For the text-containing cell, return its midpoint in (x, y) coordinate format. 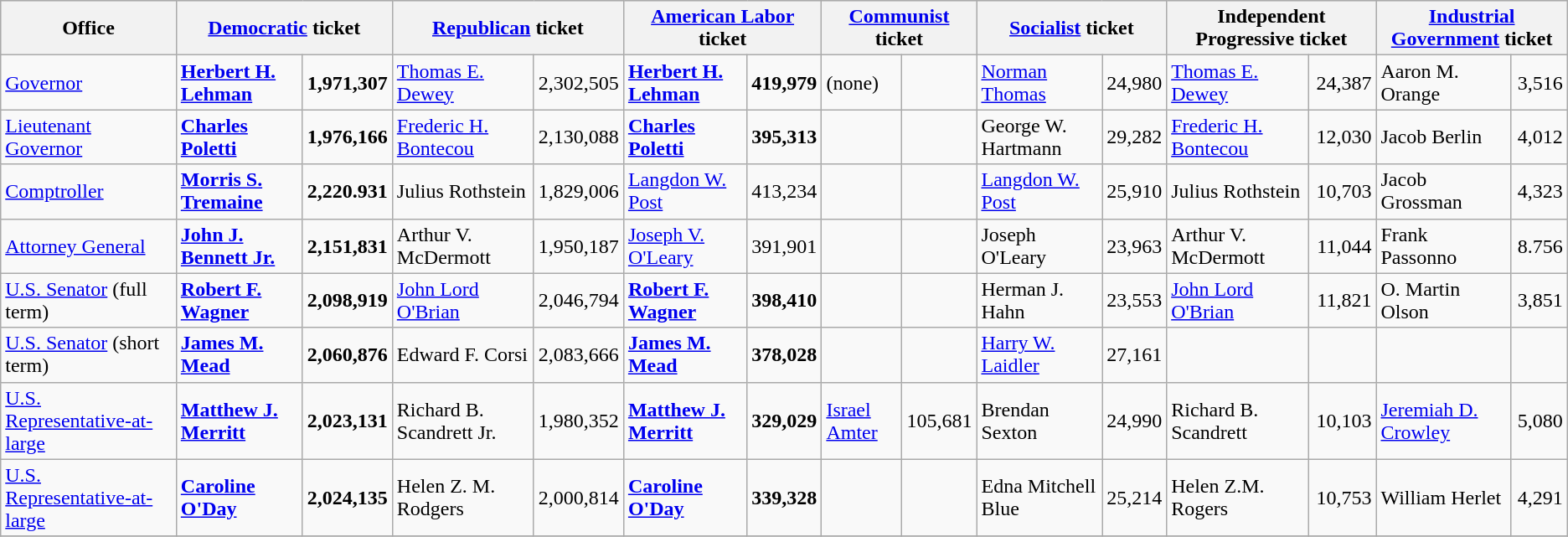
4,012 (1539, 137)
413,234 (784, 191)
Independent Progressive ticket (1271, 28)
27,161 (1134, 355)
419,979 (784, 82)
John J. Bennett Jr. (240, 246)
339,328 (784, 498)
329,029 (784, 421)
Richard B. Scandrett Jr. (462, 421)
2,220.931 (347, 191)
U.S. Senator (full term) (89, 300)
391,901 (784, 246)
1,950,187 (578, 246)
Harry W. Laidler (1039, 355)
2,024,135 (347, 498)
2,151,831 (347, 246)
398,410 (784, 300)
Joseph V. O'Leary (685, 246)
Comptroller (89, 191)
Frank Passonno (1443, 246)
24,980 (1134, 82)
Richard B. Scandrett (1238, 421)
4,291 (1539, 498)
1,829,006 (578, 191)
2,098,919 (347, 300)
2,046,794 (578, 300)
Attorney General (89, 246)
Democratic ticket (284, 28)
2,000,814 (578, 498)
Brendan Sexton (1039, 421)
Socialist ticket (1072, 28)
Jacob Berlin (1443, 137)
10,703 (1343, 191)
Lieutenant Governor (89, 137)
(none) (862, 82)
29,282 (1134, 137)
1,980,352 (578, 421)
395,313 (784, 137)
2,023,131 (347, 421)
2,083,666 (578, 355)
2,130,088 (578, 137)
24,990 (1134, 421)
Joseph O'Leary (1039, 246)
24,387 (1343, 82)
4,323 (1539, 191)
Edward F. Corsi (462, 355)
Republican ticket (508, 28)
11,821 (1343, 300)
105,681 (940, 421)
George W. Hartmann (1039, 137)
Norman Thomas (1039, 82)
Office (89, 28)
Governor (89, 82)
William Herlet (1443, 498)
U.S. Senator (short term) (89, 355)
Jeremiah D. Crowley (1443, 421)
Industrial Government ticket (1472, 28)
1,971,307 (347, 82)
2,060,876 (347, 355)
5,080 (1539, 421)
25,214 (1134, 498)
Morris S. Tremaine (240, 191)
Helen Z. M. Rodgers (462, 498)
23,553 (1134, 300)
378,028 (784, 355)
Israel Amter (862, 421)
O. Martin Olson (1443, 300)
3,851 (1539, 300)
1,976,166 (347, 137)
11,044 (1343, 246)
Aaron M. Orange (1443, 82)
Helen Z.M. Rogers (1238, 498)
Herman J. Hahn (1039, 300)
American Labor ticket (722, 28)
25,910 (1134, 191)
Edna Mitchell Blue (1039, 498)
2,302,505 (578, 82)
10,103 (1343, 421)
3,516 (1539, 82)
10,753 (1343, 498)
Communist ticket (900, 28)
12,030 (1343, 137)
Jacob Grossman (1443, 191)
8.756 (1539, 246)
23,963 (1134, 246)
